Output the (X, Y) coordinate of the center of the cell containing the given text.  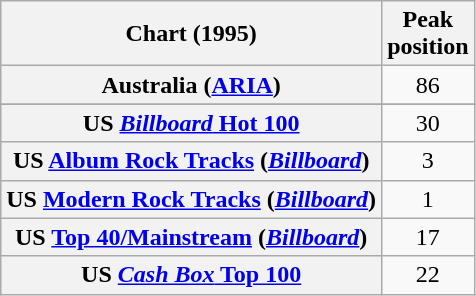
86 (428, 85)
Australia (ARIA) (192, 85)
3 (428, 161)
30 (428, 123)
US Cash Box Top 100 (192, 275)
22 (428, 275)
1 (428, 199)
US Top 40/Mainstream (Billboard) (192, 237)
US Billboard Hot 100 (192, 123)
17 (428, 237)
Chart (1995) (192, 34)
US Modern Rock Tracks (Billboard) (192, 199)
US Album Rock Tracks (Billboard) (192, 161)
Peakposition (428, 34)
